Determine the [x, y] coordinate at the center of the cell enclosing the given text.  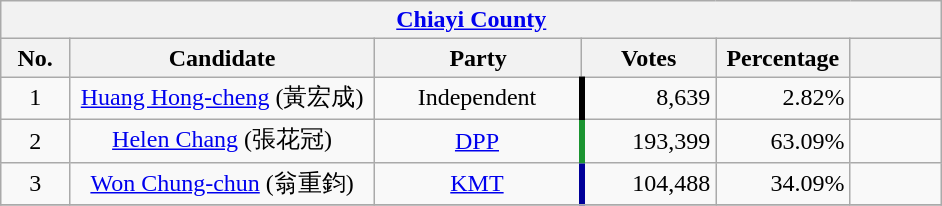
193,399 [649, 140]
3 [36, 184]
Helen Chang (張花冠) [222, 140]
8,639 [649, 98]
Won Chung-chun (翁重鈞) [222, 184]
2 [36, 140]
Huang Hong-cheng (黃宏成) [222, 98]
Chiayi County [472, 20]
2.82% [783, 98]
DPP [478, 140]
KMT [478, 184]
Votes [649, 58]
63.09% [783, 140]
1 [36, 98]
Party [478, 58]
Candidate [222, 58]
Percentage [783, 58]
No. [36, 58]
Independent [478, 98]
34.09% [783, 184]
104,488 [649, 184]
